Locate the cell with the specified text and output its (X, Y) center coordinate. 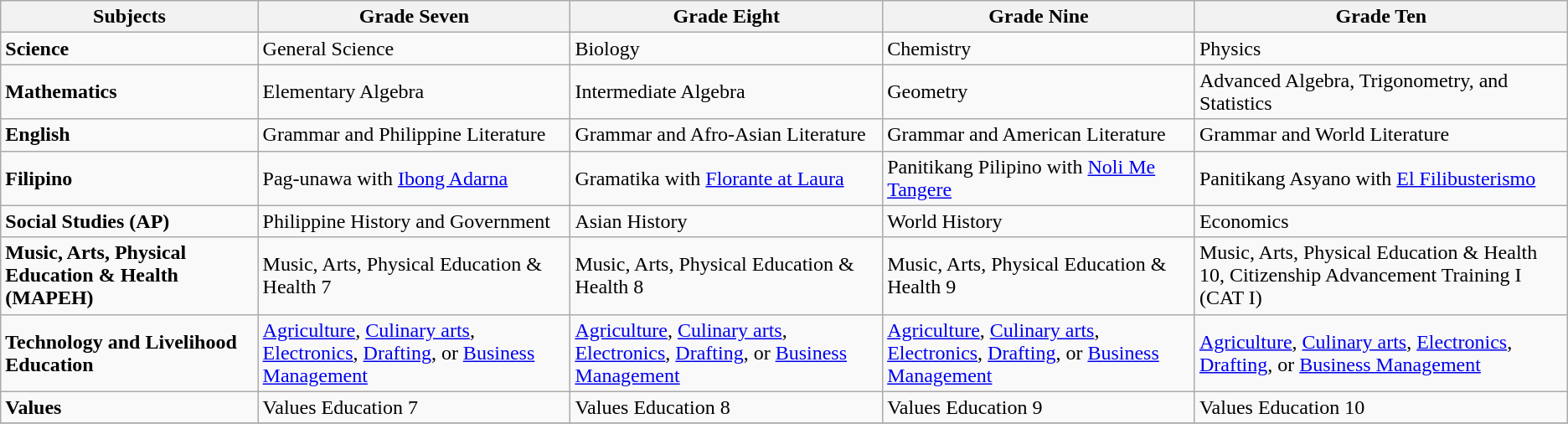
English (129, 135)
Physics (1380, 49)
Economics (1380, 221)
Panitikang Asyano with El Filibusterismo (1380, 178)
Grammar and World Literature (1380, 135)
Gramatika with Florante at Laura (727, 178)
General Science (414, 49)
Science (129, 49)
Filipino (129, 178)
Pag-unawa with Ibong Adarna (414, 178)
Social Studies (AP) (129, 221)
Panitikang Pilipino with Noli Me Tangere (1039, 178)
Music, Arts, Physical Education & Health 8 (727, 276)
Elementary Algebra (414, 92)
Asian History (727, 221)
Values Education 8 (727, 407)
Intermediate Algebra (727, 92)
Advanced Algebra, Trigonometry, and Statistics (1380, 92)
Chemistry (1039, 49)
Philippine History and Government (414, 221)
World History (1039, 221)
Grade Nine (1039, 17)
Subjects (129, 17)
Values Education 7 (414, 407)
Values (129, 407)
Grammar and Afro-Asian Literature (727, 135)
Music, Arts, Physical Education & Health 7 (414, 276)
Grade Seven (414, 17)
Music, Arts, Physical Education & Health 9 (1039, 276)
Mathematics (129, 92)
Values Education 10 (1380, 407)
Technology and Livelihood Education (129, 353)
Geometry (1039, 92)
Music, Arts, Physical Education & Health (MAPEH) (129, 276)
Music, Arts, Physical Education & Health 10, Citizenship Advancement Training I (CAT I) (1380, 276)
Grammar and American Literature (1039, 135)
Grade Ten (1380, 17)
Grammar and Philippine Literature (414, 135)
Values Education 9 (1039, 407)
Grade Eight (727, 17)
Biology (727, 49)
